Pinpoint the cell where the given text exists, returning its (x, y) midpoint coordinate. 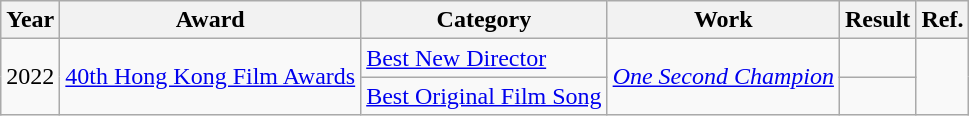
2022 (30, 77)
Category (484, 20)
One Second Champion (723, 77)
Ref. (942, 20)
40th Hong Kong Film Awards (210, 77)
Work (723, 20)
Best New Director (484, 58)
Year (30, 20)
Award (210, 20)
Result (877, 20)
Best Original Film Song (484, 96)
